Detect which cell encompasses the target text, then output its [X, Y] center coordinate. 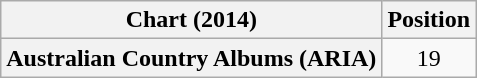
Position [429, 20]
19 [429, 58]
Chart (2014) [192, 20]
Australian Country Albums (ARIA) [192, 58]
